Return the [X, Y] coordinate for the center point of the cell that contains the specified text.  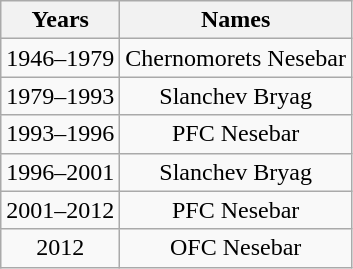
1979–1993 [60, 96]
1993–1996 [60, 134]
Names [236, 20]
1946–1979 [60, 58]
2001–2012 [60, 210]
Chernomorets Nesebar [236, 58]
Years [60, 20]
ОFC Nesebar [236, 248]
2012 [60, 248]
1996–2001 [60, 172]
